Pinpoint the cell where the given text exists, returning its [X, Y] midpoint coordinate. 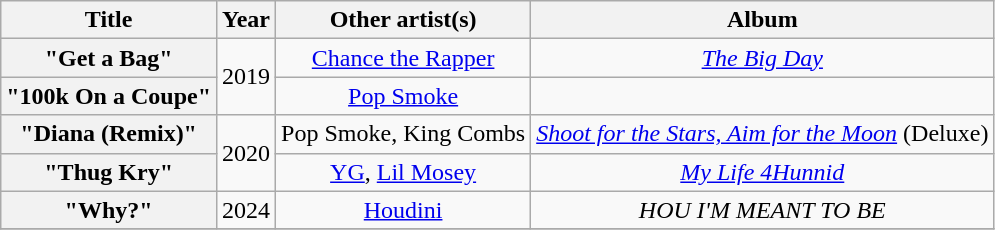
Other artist(s) [404, 20]
Pop Smoke, King Combs [404, 134]
HOU I'M MEANT TO BE [762, 210]
YG, Lil Mosey [404, 172]
My Life 4Hunnid [762, 172]
2020 [246, 153]
Houdini [404, 210]
Shoot for the Stars, Aim for the Moon (Deluxe) [762, 134]
Chance the Rapper [404, 58]
"100k On a Coupe" [109, 96]
Title [109, 20]
Year [246, 20]
2019 [246, 77]
"Thug Kry" [109, 172]
"Diana (Remix)" [109, 134]
The Big Day [762, 58]
Pop Smoke [404, 96]
2024 [246, 210]
"Why?" [109, 210]
Album [762, 20]
"Get a Bag" [109, 58]
